Locate the cell with the specified text and output its (x, y) center coordinate. 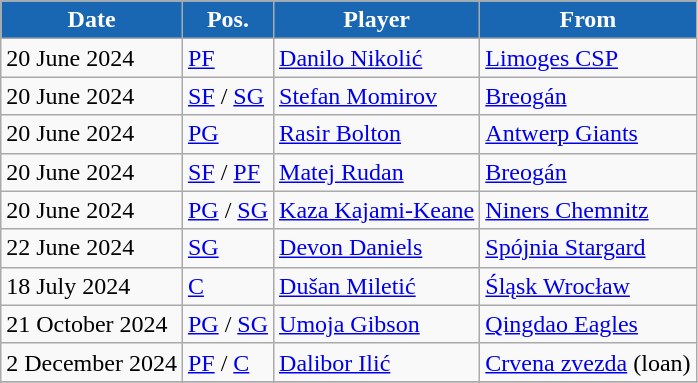
2 December 2024 (92, 362)
Pos. (228, 20)
Rasir Bolton (377, 134)
Umoja Gibson (377, 324)
Dušan Miletić (377, 286)
Antwerp Giants (588, 134)
From (588, 20)
Qingdao Eagles (588, 324)
SF / SG (228, 96)
22 June 2024 (92, 248)
Player (377, 20)
Crvena zvezda (loan) (588, 362)
PF / C (228, 362)
Stefan Momirov (377, 96)
Danilo Nikolić (377, 58)
Devon Daniels (377, 248)
21 October 2024 (92, 324)
SF / PF (228, 172)
SG (228, 248)
Dalibor Ilić (377, 362)
Spójnia Stargard (588, 248)
PG (228, 134)
18 July 2024 (92, 286)
Śląsk Wrocław (588, 286)
C (228, 286)
Date (92, 20)
Kaza Kajami-Keane (377, 210)
PF (228, 58)
Matej Rudan (377, 172)
Limoges CSP (588, 58)
Niners Chemnitz (588, 210)
